From the cell containing the given text, extract its center point as (x, y) coordinate. 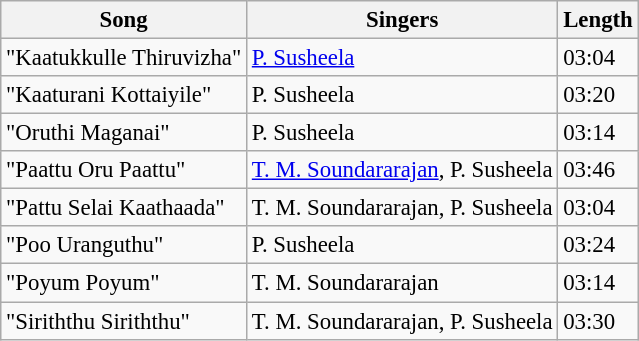
"Siriththu Siriththu" (124, 321)
03:24 (598, 245)
Length (598, 20)
Song (124, 20)
"Kaaturani Kottaiyile" (124, 95)
Singers (402, 20)
"Kaatukkulle Thiruvizha" (124, 58)
"Oruthi Maganai" (124, 133)
"Paattu Oru Paattu" (124, 170)
T. M. Soundararajan (402, 283)
03:20 (598, 95)
03:30 (598, 321)
"Poyum Poyum" (124, 283)
03:46 (598, 170)
"Pattu Selai Kaathaada" (124, 208)
"Poo Uranguthu" (124, 245)
